Extract the (X, Y) coordinate from the center of the cell holding the provided text.  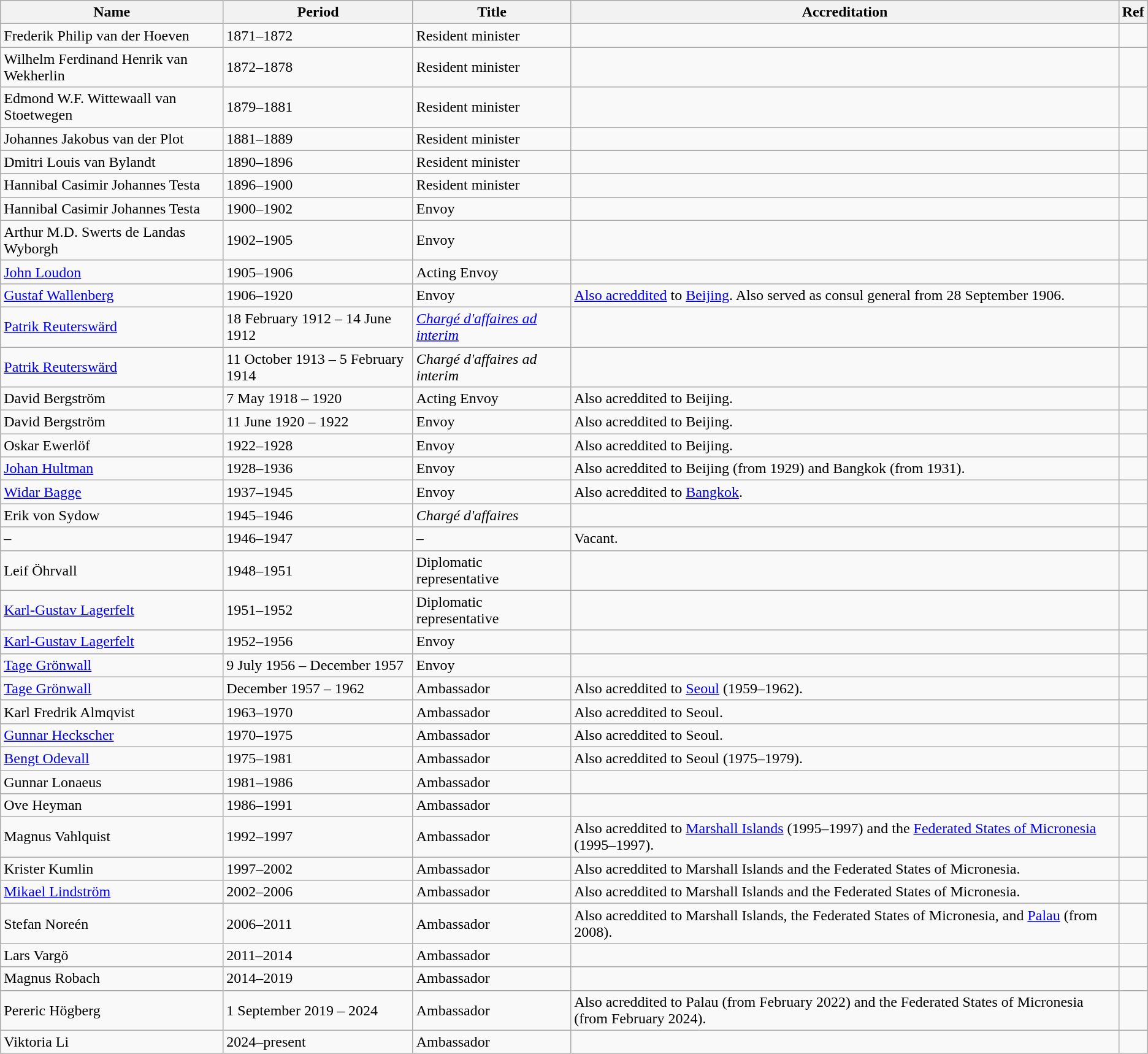
Magnus Robach (112, 979)
Chargé d'affaires (492, 515)
Gustaf Wallenberg (112, 295)
2014–2019 (318, 979)
Ref (1133, 12)
Johannes Jakobus van der Plot (112, 139)
Frederik Philip van der Hoeven (112, 36)
1905–1906 (318, 272)
1890–1896 (318, 162)
11 June 1920 – 1922 (318, 422)
Mikael Lindström (112, 892)
1975–1981 (318, 758)
2002–2006 (318, 892)
2011–2014 (318, 955)
Edmond W.F. Wittewaall van Stoetwegen (112, 107)
1871–1872 (318, 36)
1951–1952 (318, 610)
Oskar Ewerlöf (112, 445)
Viktoria Li (112, 1042)
Wilhelm Ferdinand Henrik van Wekherlin (112, 67)
2024–present (318, 1042)
Johan Hultman (112, 469)
Magnus Vahlquist (112, 837)
Also acreddited to Seoul (1959–1962). (845, 688)
Lars Vargö (112, 955)
Pereric Högberg (112, 1010)
1986–1991 (318, 806)
1922–1928 (318, 445)
1948–1951 (318, 571)
Name (112, 12)
9 July 1956 – December 1957 (318, 665)
John Loudon (112, 272)
1928–1936 (318, 469)
Ove Heyman (112, 806)
Also acreddited to Bangkok. (845, 492)
1902–1905 (318, 240)
December 1957 – 1962 (318, 688)
1952–1956 (318, 642)
Title (492, 12)
18 February 1912 – 14 June 1912 (318, 326)
2006–2011 (318, 924)
1946–1947 (318, 539)
Gunnar Heckscher (112, 735)
Krister Kumlin (112, 869)
Also acreddited to Marshall Islands, the Federated States of Micronesia, and Palau (from 2008). (845, 924)
1 September 2019 – 2024 (318, 1010)
1981–1986 (318, 782)
1937–1945 (318, 492)
Widar Bagge (112, 492)
1906–1920 (318, 295)
Period (318, 12)
Also acreddited to Seoul (1975–1979). (845, 758)
Erik von Sydow (112, 515)
Also acreddited to Beijing. Also served as consul general from 28 September 1906. (845, 295)
1896–1900 (318, 185)
1997–2002 (318, 869)
1963–1970 (318, 712)
1970–1975 (318, 735)
Bengt Odevall (112, 758)
1879–1881 (318, 107)
Also acreddited to Palau (from February 2022) and the Federated States of Micronesia (from February 2024). (845, 1010)
1945–1946 (318, 515)
Also acreddited to Beijing (from 1929) and Bangkok (from 1931). (845, 469)
7 May 1918 – 1920 (318, 399)
Leif Öhrvall (112, 571)
1881–1889 (318, 139)
1992–1997 (318, 837)
Gunnar Lonaeus (112, 782)
Karl Fredrik Almqvist (112, 712)
Arthur M.D. Swerts de Landas Wyborgh (112, 240)
1900–1902 (318, 209)
11 October 1913 – 5 February 1914 (318, 367)
Also acreddited to Marshall Islands (1995–1997) and the Federated States of Micronesia (1995–1997). (845, 837)
Stefan Noreén (112, 924)
Dmitri Louis van Bylandt (112, 162)
1872–1878 (318, 67)
Accreditation (845, 12)
Vacant. (845, 539)
